Extract the [X, Y] coordinate from the center of the cell holding the provided text.  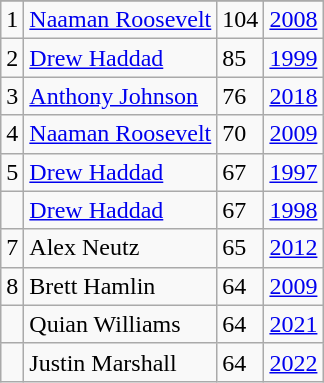
Justin Marshall [120, 362]
2012 [294, 248]
65 [240, 248]
7 [12, 248]
104 [240, 20]
Quian Williams [120, 324]
Alex Neutz [120, 248]
1 [12, 20]
2 [12, 58]
1998 [294, 210]
70 [240, 134]
4 [12, 134]
85 [240, 58]
1997 [294, 172]
2018 [294, 96]
Brett Hamlin [120, 286]
2021 [294, 324]
Anthony Johnson [120, 96]
76 [240, 96]
2022 [294, 362]
3 [12, 96]
1999 [294, 58]
2008 [294, 20]
5 [12, 172]
8 [12, 286]
